Extract the (X, Y) coordinate from the center of the cell holding the provided text.  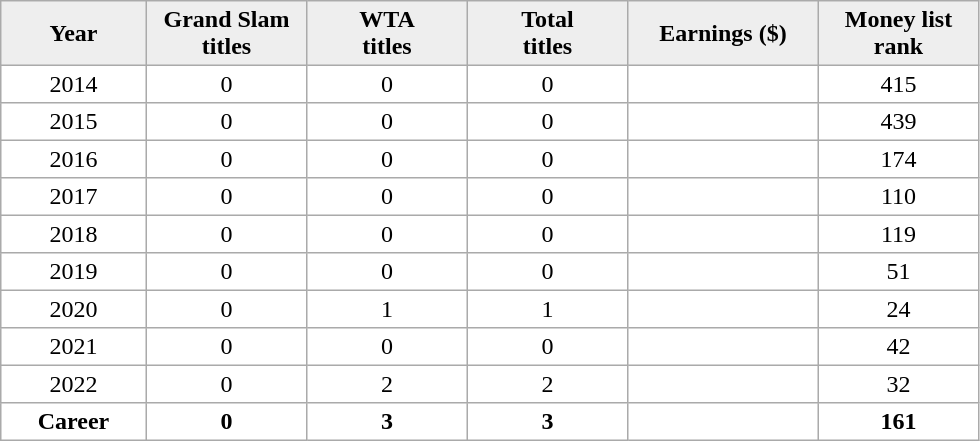
174 (898, 159)
119 (898, 234)
415 (898, 84)
42 (898, 347)
51 (898, 272)
Total titles (547, 33)
24 (898, 309)
2019 (74, 272)
Year (74, 33)
WTA titles (387, 33)
2015 (74, 122)
2017 (74, 197)
439 (898, 122)
Earnings ($) (723, 33)
161 (898, 422)
2021 (74, 347)
2020 (74, 309)
Money list rank (898, 33)
2014 (74, 84)
110 (898, 197)
Grand Slam titles (226, 33)
2022 (74, 384)
2016 (74, 159)
32 (898, 384)
2018 (74, 234)
Career (74, 422)
